Find where the given text appears and provide that cell's center as (x, y) coordinate. 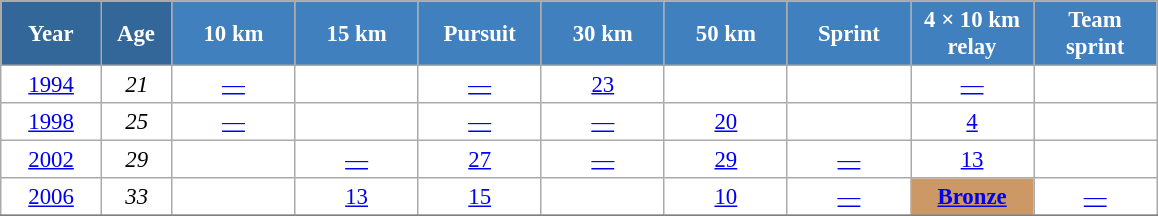
Pursuit (480, 34)
50 km (726, 34)
15 km (356, 34)
4 × 10 km relay (972, 34)
10 km (234, 34)
23 (602, 85)
Age (136, 34)
25 (136, 122)
20 (726, 122)
1994 (52, 85)
2002 (52, 160)
30 km (602, 34)
2006 (52, 197)
Year (52, 34)
4 (972, 122)
27 (480, 160)
Team sprint (1096, 34)
Sprint (848, 34)
15 (480, 197)
21 (136, 85)
1998 (52, 122)
10 (726, 197)
Bronze (972, 197)
33 (136, 197)
